Capture the cell that displays the provided text and extract its [X, Y] central coordinate. 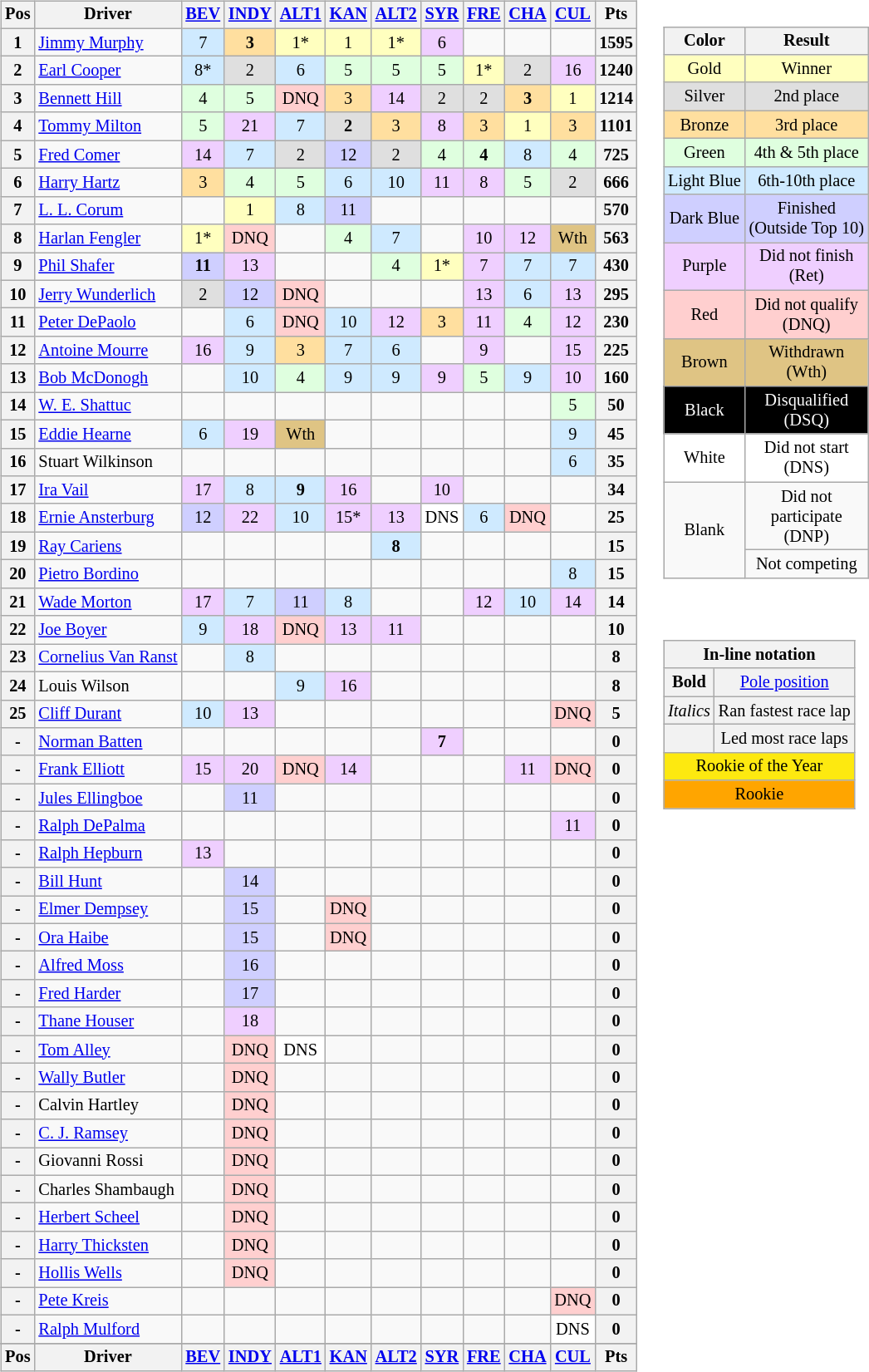
Black [705, 411]
Cornelius Van Ranst [108, 658]
24 [17, 686]
50 [616, 406]
Purple [705, 267]
Dark Blue [705, 219]
725 [616, 155]
1214 [616, 99]
230 [616, 322]
225 [616, 351]
Jerry Wunderlich [108, 294]
Not competing [807, 564]
Harry Hartz [108, 183]
Italics [690, 711]
Eddie Hearne [108, 434]
Silver [705, 96]
15* [349, 518]
Antoine Mourre [108, 351]
Led most race laps [784, 739]
Herbert Scheel [108, 1217]
Wally Butler [108, 1078]
Peter DePaolo [108, 322]
Stuart Wilkinson [108, 462]
34 [616, 490]
Ralph Mulford [108, 1329]
1240 [616, 71]
Did not qualify(DNQ) [807, 314]
Pietro Bordino [108, 574]
Did not start(DNS) [807, 458]
Tom Alley [108, 1050]
Result [807, 41]
1101 [616, 126]
3rd place [807, 125]
Rookie of the Year [759, 766]
666 [616, 183]
Disqualified(DSQ) [807, 411]
160 [616, 378]
Fred Comer [108, 155]
Withdrawn(Wth) [807, 362]
Ralph Hepburn [108, 853]
Bennett Hill [108, 99]
Ralph DePalma [108, 826]
Jimmy Murphy [108, 42]
W. E. Shattuc [108, 406]
Did notparticipate(DNP) [807, 516]
Alfred Moss [108, 966]
C. J. Ramsey [108, 1133]
Frank Elliott [108, 770]
Did not finish(Ret) [807, 267]
Light Blue [705, 180]
Bronze [705, 125]
Ray Cariens [108, 546]
45 [616, 434]
Earl Cooper [108, 71]
430 [616, 267]
Tommy Milton [108, 126]
Gold [705, 69]
Color [705, 41]
23 [17, 658]
570 [616, 210]
Phil Shafer [108, 267]
Ora Haibe [108, 937]
Green [705, 153]
Brown [705, 362]
Red [705, 314]
Pole position [784, 682]
Cliff Durant [108, 714]
Harlan Fengler [108, 239]
Hollis Wells [108, 1273]
Joe Boyer [108, 630]
4th & 5th place [807, 153]
Bill Hunt [108, 882]
White [705, 458]
6th-10th place [807, 180]
295 [616, 294]
Ran fastest race lap [784, 711]
Louis Wilson [108, 686]
L. L. Corum [108, 210]
Wade Morton [108, 602]
Ira Vail [108, 490]
Harry Thicksten [108, 1246]
Bob McDonogh [108, 378]
Elmer Dempsey [108, 910]
Finished(Outside Top 10) [807, 219]
Calvin Hartley [108, 1105]
In-line notation [759, 655]
Winner [807, 69]
Giovanni Rossi [108, 1162]
Pete Kreis [108, 1301]
Norman Batten [108, 742]
Rookie [759, 794]
Blank [705, 530]
Fred Harder [108, 994]
1595 [616, 42]
Ernie Ansterburg [108, 518]
Charles Shambaugh [108, 1189]
Bold [690, 682]
8* [203, 71]
Thane Houser [108, 1021]
35 [616, 462]
Jules Ellingboe [108, 798]
563 [616, 239]
2nd place [807, 96]
